Scan for the cell matching the given text and deliver its [x, y] coordinate at center. 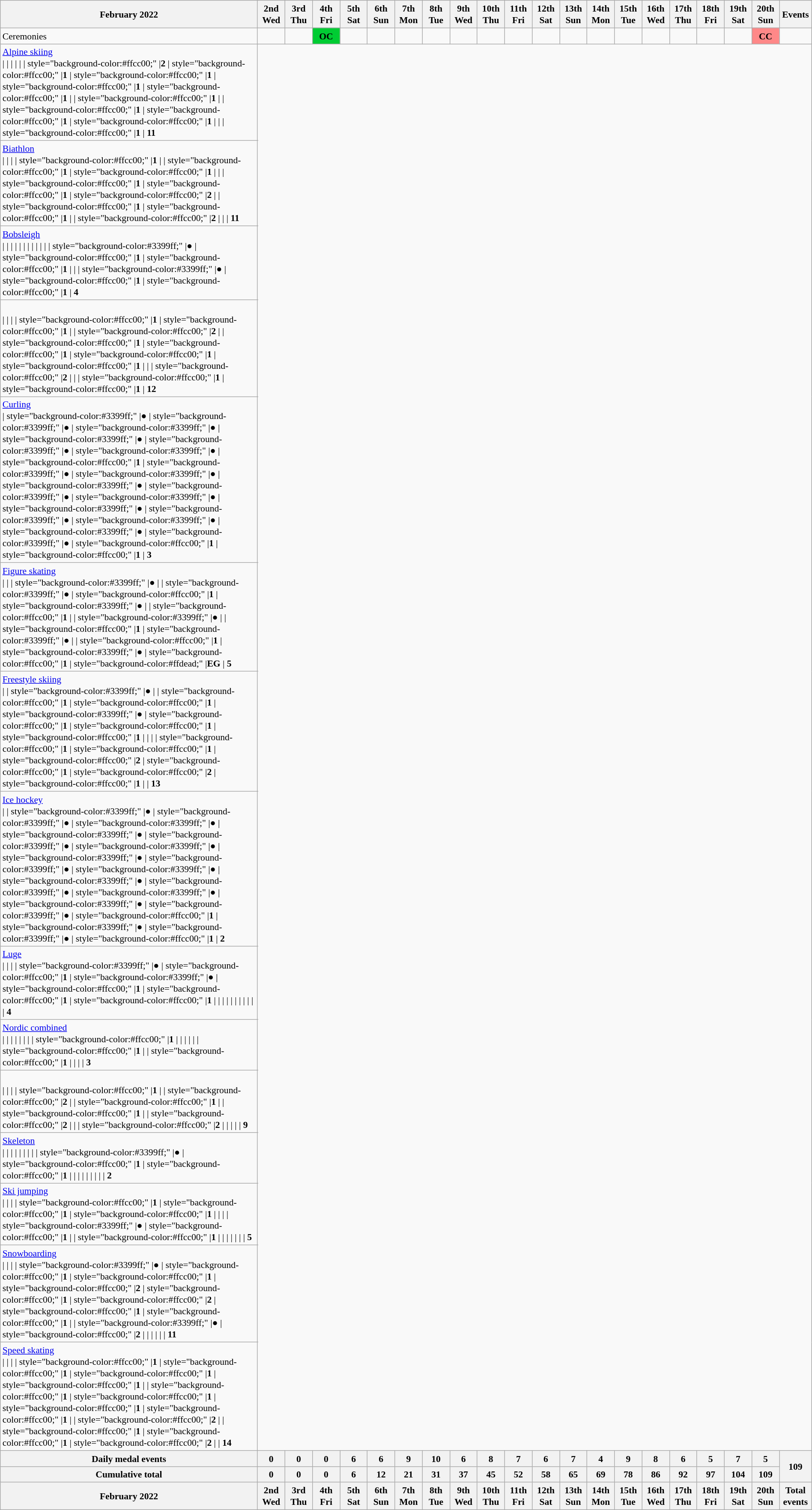
69 [601, 1474]
58 [546, 1474]
Cumulative total [129, 1474]
Ceremonies [129, 36]
CC [765, 36]
21 [409, 1474]
4 [601, 1458]
Events [796, 14]
104 [738, 1474]
97 [710, 1474]
37 [463, 1474]
45 [491, 1474]
OC [326, 36]
78 [628, 1474]
Total events [796, 1496]
52 [518, 1474]
Daily medal events [129, 1458]
10 [436, 1458]
92 [683, 1474]
31 [436, 1474]
86 [656, 1474]
12 [381, 1474]
65 [573, 1474]
